Capture the cell that displays the provided text and extract its (X, Y) central coordinate. 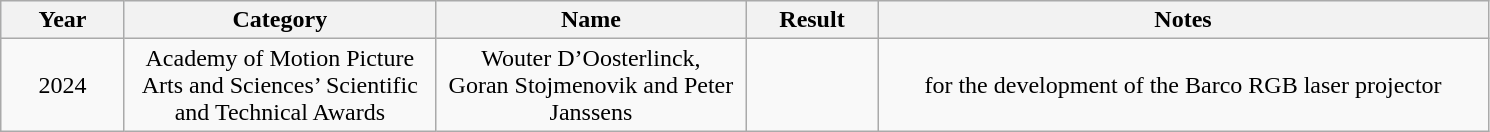
Wouter D’Oosterlinck,Goran Stojmenovik and Peter Janssens (590, 85)
2024 (63, 85)
for the development of the Barco RGB laser projector (1184, 85)
Category (280, 20)
Result (812, 20)
Name (590, 20)
Notes (1184, 20)
Year (63, 20)
Academy of Motion Picture Arts and Sciences’ Scientific and Technical Awards (280, 85)
